Output the (X, Y) coordinate of the center of the cell containing the given text.  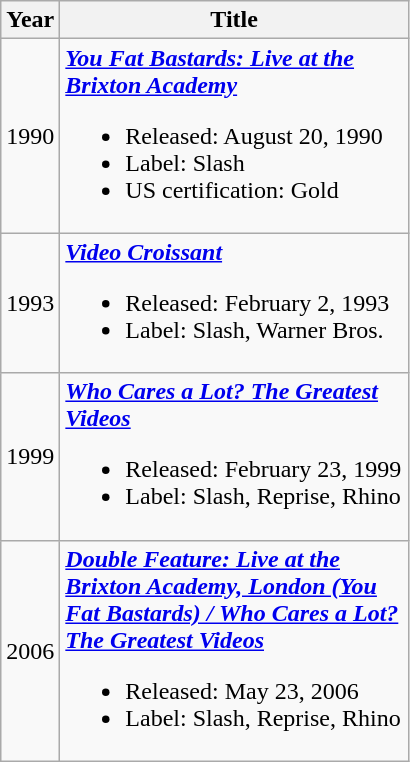
Who Cares a Lot? The Greatest VideosReleased: February 23, 1999Label: Slash, Reprise, Rhino (234, 456)
1999 (30, 456)
2006 (30, 650)
Video CroissantReleased: February 2, 1993Label: Slash, Warner Bros. (234, 303)
1993 (30, 303)
Year (30, 20)
You Fat Bastards: Live at the Brixton AcademyReleased: August 20, 1990Label: SlashUS certification: Gold (234, 136)
Title (234, 20)
1990 (30, 136)
